Pinpoint the cell where the given text exists, returning its [x, y] midpoint coordinate. 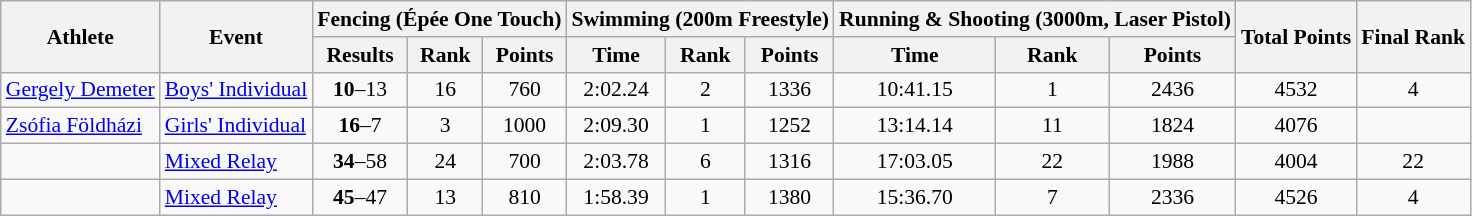
6 [706, 162]
700 [525, 162]
17:03.05 [915, 162]
Athlete [80, 36]
2 [706, 90]
Swimming (200m Freestyle) [700, 19]
4526 [1296, 197]
2:02.24 [616, 90]
Fencing (Épée One Touch) [439, 19]
2:03.78 [616, 162]
15:36.70 [915, 197]
1336 [790, 90]
34–58 [360, 162]
Zsófia Földházi [80, 126]
Boys' Individual [236, 90]
810 [525, 197]
24 [446, 162]
1000 [525, 126]
Running & Shooting (3000m, Laser Pistol) [1035, 19]
16–7 [360, 126]
1252 [790, 126]
7 [1052, 197]
1316 [790, 162]
4076 [1296, 126]
13 [446, 197]
2336 [1172, 197]
10:41.15 [915, 90]
13:14.14 [915, 126]
760 [525, 90]
1380 [790, 197]
Final Rank [1413, 36]
2:09.30 [616, 126]
2436 [1172, 90]
Gergely Demeter [80, 90]
1:58.39 [616, 197]
4004 [1296, 162]
Girls' Individual [236, 126]
16 [446, 90]
45–47 [360, 197]
10–13 [360, 90]
3 [446, 126]
1824 [1172, 126]
11 [1052, 126]
1988 [1172, 162]
Total Points [1296, 36]
4532 [1296, 90]
Results [360, 55]
Event [236, 36]
